Capture the cell that displays the provided text and extract its [X, Y] central coordinate. 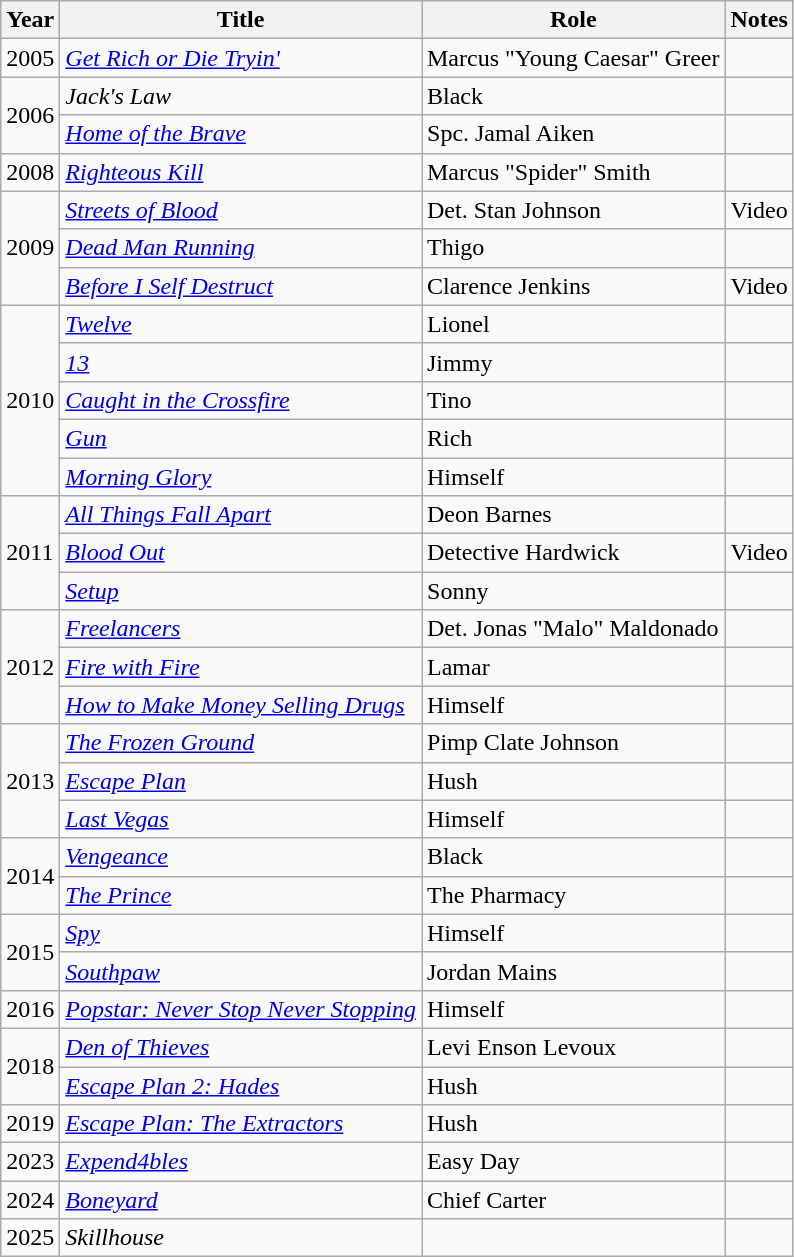
The Frozen Ground [241, 743]
Jack's Law [241, 96]
Spy [241, 933]
Marcus "Spider" Smith [574, 172]
Title [241, 20]
Den of Thieves [241, 1047]
Lamar [574, 667]
Home of the Brave [241, 134]
Last Vegas [241, 819]
Clarence Jenkins [574, 286]
Before I Self Destruct [241, 286]
Setup [241, 591]
Skillhouse [241, 1238]
2006 [30, 115]
Jordan Mains [574, 971]
How to Make Money Selling Drugs [241, 705]
2025 [30, 1238]
Det. Stan Johnson [574, 210]
2015 [30, 952]
13 [241, 362]
Levi Enson Levoux [574, 1047]
Righteous Kill [241, 172]
2010 [30, 400]
2009 [30, 248]
Detective Hardwick [574, 553]
Escape Plan [241, 781]
Streets of Blood [241, 210]
2023 [30, 1162]
2014 [30, 876]
All Things Fall Apart [241, 515]
Morning Glory [241, 477]
2019 [30, 1124]
Marcus "Young Caesar" Greer [574, 58]
The Pharmacy [574, 895]
Sonny [574, 591]
Twelve [241, 324]
Chief Carter [574, 1200]
Jimmy [574, 362]
Blood Out [241, 553]
The Prince [241, 895]
Expend4bles [241, 1162]
Thigo [574, 248]
Tino [574, 400]
Dead Man Running [241, 248]
2016 [30, 1009]
2005 [30, 58]
Popstar: Never Stop Never Stopping [241, 1009]
Deon Barnes [574, 515]
2012 [30, 667]
Easy Day [574, 1162]
Lionel [574, 324]
Notes [759, 20]
Year [30, 20]
Get Rich or Die Tryin' [241, 58]
2024 [30, 1200]
Vengeance [241, 857]
2008 [30, 172]
Det. Jonas "Malo" Maldonado [574, 629]
Spc. Jamal Aiken [574, 134]
Rich [574, 438]
2013 [30, 781]
Boneyard [241, 1200]
Freelancers [241, 629]
Escape Plan: The Extractors [241, 1124]
Caught in the Crossfire [241, 400]
Pimp Clate Johnson [574, 743]
Fire with Fire [241, 667]
Gun [241, 438]
2018 [30, 1066]
Southpaw [241, 971]
2011 [30, 553]
Role [574, 20]
Escape Plan 2: Hades [241, 1085]
